Provide the (x, y) coordinate of the cell's center where the given text is located.  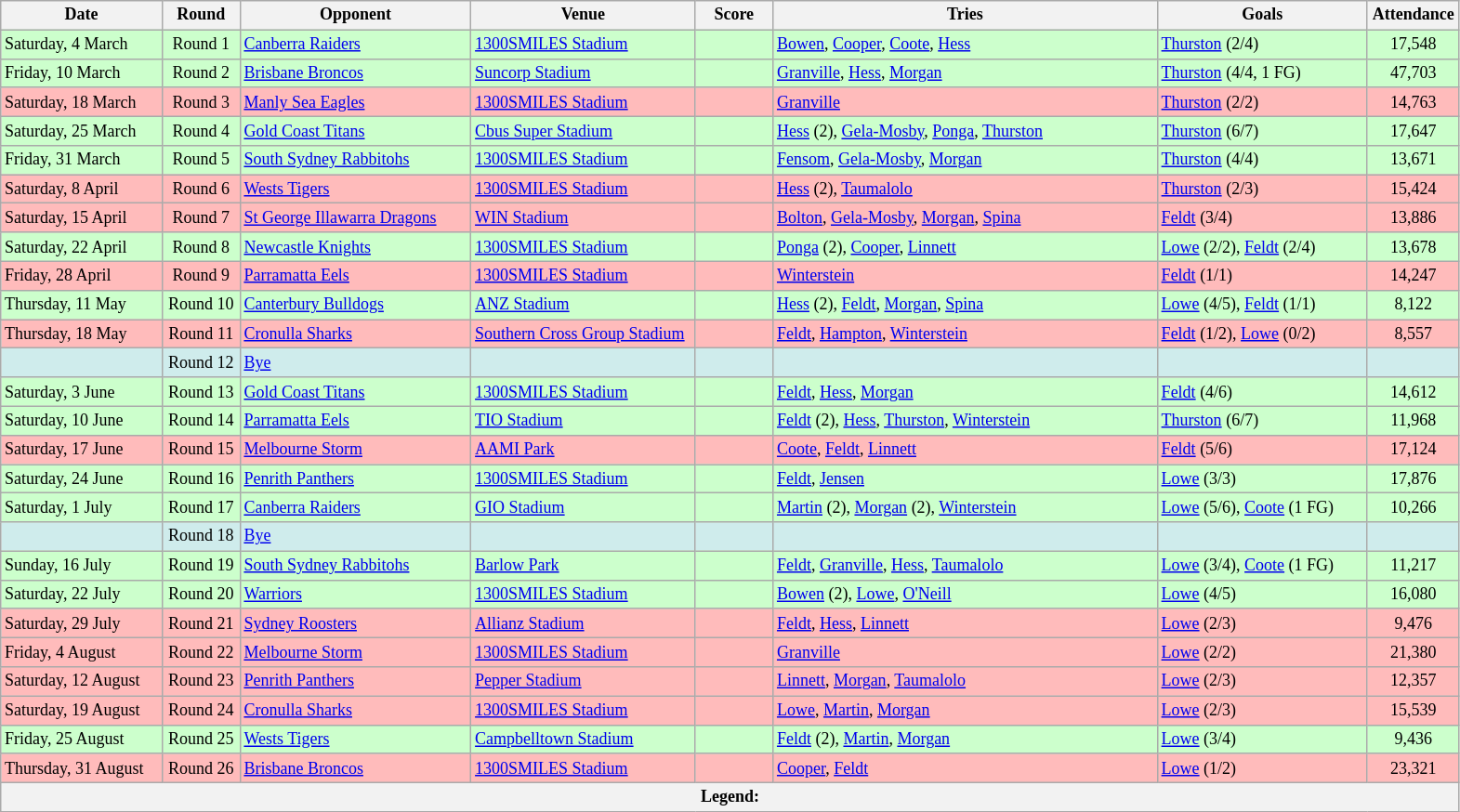
9,476 (1413, 622)
Lowe (4/5) (1262, 595)
Feldt (1/2), Lowe (0/2) (1262, 334)
Feldt (2), Hess, Thurston, Winterstein (966, 420)
Saturday, 22 April (82, 247)
Round 17 (201, 507)
Warriors (355, 595)
Thursday, 11 May (82, 305)
Attendance (1413, 15)
Feldt, Granville, Hess, Taumalolo (966, 565)
Sydney Roosters (355, 622)
Date (82, 15)
Southern Cross Group Stadium (584, 334)
Feldt, Hess, Linnett (966, 622)
Linnett, Morgan, Taumalolo (966, 682)
Thurston (2/3) (1262, 190)
Legend: (730, 797)
Round 11 (201, 334)
23,321 (1413, 767)
Saturday, 22 July (82, 595)
Round 25 (201, 740)
17,876 (1413, 479)
Saturday, 12 August (82, 682)
Opponent (355, 15)
Round 3 (201, 102)
10,266 (1413, 507)
Lowe, Martin, Morgan (966, 710)
13,678 (1413, 247)
Friday, 25 August (82, 740)
Round 14 (201, 420)
Round 7 (201, 217)
Lowe (3/3) (1262, 479)
Friday, 4 August (82, 652)
17,124 (1413, 450)
GIO Stadium (584, 507)
Round 15 (201, 450)
Friday, 28 April (82, 275)
Round 18 (201, 537)
Fensom, Gela-Mosby, Morgan (966, 160)
Feldt, Hampton, Winterstein (966, 334)
12,357 (1413, 682)
Feldt (2), Martin, Morgan (966, 740)
9,436 (1413, 740)
Round 13 (201, 392)
Lowe (1/2) (1262, 767)
Feldt, Jensen (966, 479)
Saturday, 19 August (82, 710)
17,548 (1413, 45)
TIO Stadium (584, 420)
AAMI Park (584, 450)
Granville, Hess, Morgan (966, 72)
8,122 (1413, 305)
Manly Sea Eagles (355, 102)
17,647 (1413, 130)
Thurston (4/4, 1 FG) (1262, 72)
13,886 (1413, 217)
Round 4 (201, 130)
Thurston (4/4) (1262, 160)
Lowe (3/4) (1262, 740)
Hess (2), Taumalolo (966, 190)
Hess (2), Gela-Mosby, Ponga, Thurston (966, 130)
Round 16 (201, 479)
8,557 (1413, 334)
Saturday, 8 April (82, 190)
Saturday, 29 July (82, 622)
14,247 (1413, 275)
Round (201, 15)
Canterbury Bulldogs (355, 305)
Saturday, 17 June (82, 450)
WIN Stadium (584, 217)
Lowe (5/6), Coote (1 FG) (1262, 507)
Newcastle Knights (355, 247)
Allianz Stadium (584, 622)
Round 22 (201, 652)
Saturday, 25 March (82, 130)
Saturday, 15 April (82, 217)
Lowe (2/2), Feldt (2/4) (1262, 247)
Lowe (2/2) (1262, 652)
Feldt (1/1) (1262, 275)
14,612 (1413, 392)
Round 6 (201, 190)
21,380 (1413, 652)
Round 24 (201, 710)
Sunday, 16 July (82, 565)
Saturday, 4 March (82, 45)
Round 1 (201, 45)
Thursday, 31 August (82, 767)
Round 2 (201, 72)
Hess (2), Feldt, Morgan, Spina (966, 305)
Saturday, 10 June (82, 420)
ANZ Stadium (584, 305)
Round 10 (201, 305)
Coote, Feldt, Linnett (966, 450)
Thursday, 18 May (82, 334)
Round 12 (201, 362)
15,424 (1413, 190)
Saturday, 1 July (82, 507)
Pepper Stadium (584, 682)
Venue (584, 15)
Lowe (3/4), Coote (1 FG) (1262, 565)
Saturday, 24 June (82, 479)
11,968 (1413, 420)
Campbelltown Stadium (584, 740)
11,217 (1413, 565)
Suncorp Stadium (584, 72)
15,539 (1413, 710)
Feldt (5/6) (1262, 450)
14,763 (1413, 102)
Martin (2), Morgan (2), Winterstein (966, 507)
Friday, 31 March (82, 160)
Round 19 (201, 565)
Bowen, Cooper, Coote, Hess (966, 45)
Cooper, Feldt (966, 767)
Round 8 (201, 247)
Bowen (2), Lowe, O'Neill (966, 595)
Score (734, 15)
Thurston (2/4) (1262, 45)
Feldt (4/6) (1262, 392)
Lowe (4/5), Feldt (1/1) (1262, 305)
Saturday, 18 March (82, 102)
Winterstein (966, 275)
Cbus Super Stadium (584, 130)
Round 5 (201, 160)
Saturday, 3 June (82, 392)
Ponga (2), Cooper, Linnett (966, 247)
Friday, 10 March (82, 72)
St George Illawarra Dragons (355, 217)
Round 23 (201, 682)
Round 26 (201, 767)
Goals (1262, 15)
Feldt (3/4) (1262, 217)
Barlow Park (584, 565)
Round 9 (201, 275)
Round 21 (201, 622)
Bolton, Gela-Mosby, Morgan, Spina (966, 217)
Thurston (2/2) (1262, 102)
Tries (966, 15)
Round 20 (201, 595)
Feldt, Hess, Morgan (966, 392)
13,671 (1413, 160)
47,703 (1413, 72)
16,080 (1413, 595)
